Identify which cell holds the provided text, then report its [X, Y] central coordinate. 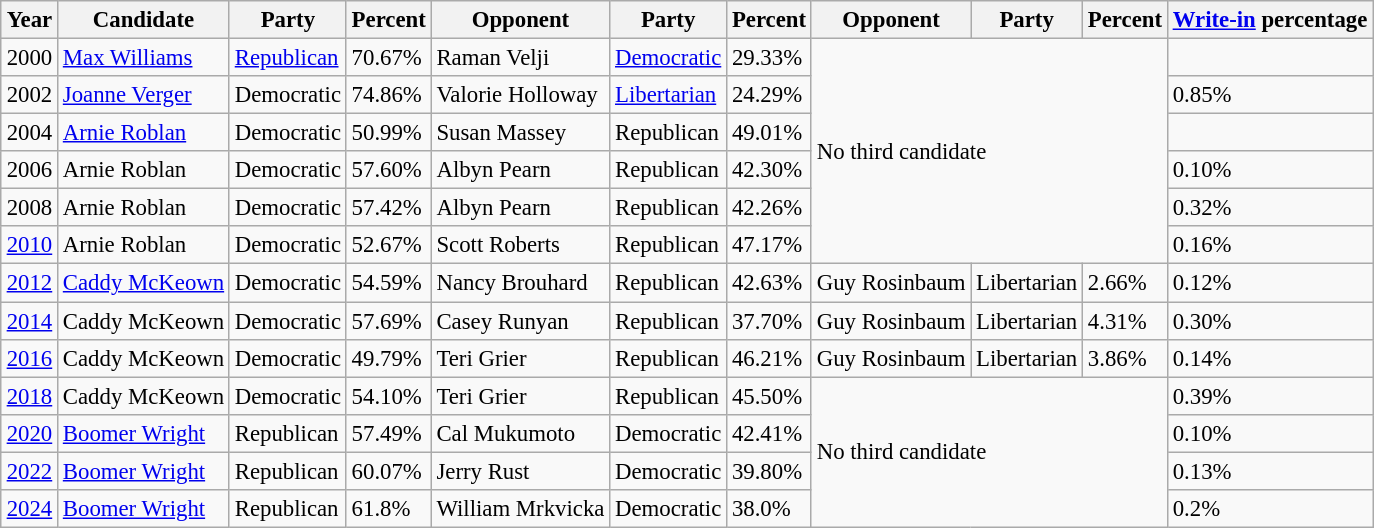
0.30% [1270, 321]
42.30% [770, 170]
54.10% [388, 396]
47.17% [770, 245]
0.12% [1270, 283]
42.63% [770, 283]
57.49% [388, 433]
2016 [29, 358]
45.50% [770, 396]
57.60% [388, 170]
2014 [29, 321]
Raman Velji [520, 57]
29.33% [770, 57]
2018 [29, 396]
46.21% [770, 358]
2.66% [1126, 283]
2022 [29, 471]
38.0% [770, 508]
49.01% [770, 133]
2008 [29, 208]
42.41% [770, 433]
Year [29, 20]
Write-in percentage [1270, 20]
0.85% [1270, 95]
57.69% [388, 321]
2020 [29, 433]
0.39% [1270, 396]
42.26% [770, 208]
Scott Roberts [520, 245]
0.32% [1270, 208]
Susan Massey [520, 133]
Nancy Brouhard [520, 283]
4.31% [1126, 321]
2006 [29, 170]
Joanne Verger [144, 95]
39.80% [770, 471]
2000 [29, 57]
2024 [29, 508]
Casey Runyan [520, 321]
2012 [29, 283]
2010 [29, 245]
0.2% [1270, 508]
Cal Mukumoto [520, 433]
49.79% [388, 358]
Valorie Holloway [520, 95]
70.67% [388, 57]
Jerry Rust [520, 471]
William Mrkvicka [520, 508]
0.16% [1270, 245]
57.42% [388, 208]
2004 [29, 133]
60.07% [388, 471]
Max Williams [144, 57]
50.99% [388, 133]
Candidate [144, 20]
54.59% [388, 283]
0.13% [1270, 471]
61.8% [388, 508]
52.67% [388, 245]
3.86% [1126, 358]
74.86% [388, 95]
0.14% [1270, 358]
2002 [29, 95]
24.29% [770, 95]
37.70% [770, 321]
